From the cell containing the given text, extract its center point as [x, y] coordinate. 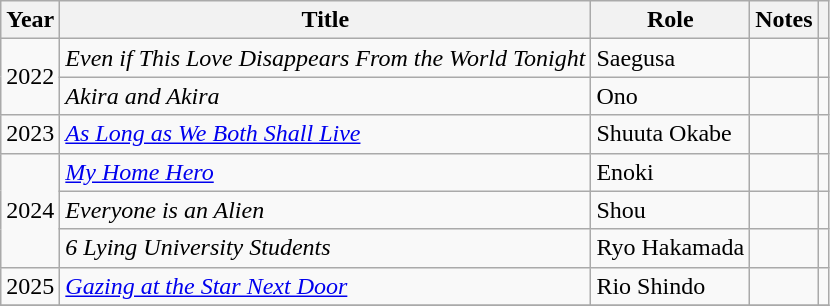
Year [30, 20]
Shou [670, 210]
2023 [30, 134]
Shuuta Okabe [670, 134]
Even if This Love Disappears From the World Tonight [326, 58]
Akira and Akira [326, 96]
2025 [30, 286]
Role [670, 20]
As Long as We Both Shall Live [326, 134]
Saegusa [670, 58]
6 Lying University Students [326, 248]
Ono [670, 96]
Everyone is an Alien [326, 210]
Ryo Hakamada [670, 248]
2024 [30, 210]
Gazing at the Star Next Door [326, 286]
Enoki [670, 172]
My Home Hero [326, 172]
Notes [784, 20]
Rio Shindo [670, 286]
Title [326, 20]
2022 [30, 77]
